Provide the [x, y] coordinate of the cell's center where the given text is located.  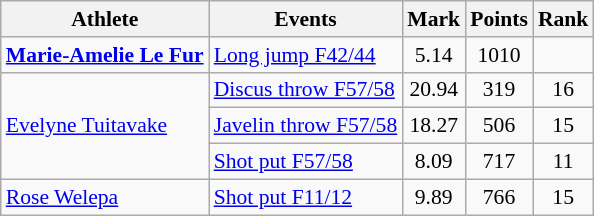
Javelin throw F57/58 [306, 126]
9.89 [434, 197]
Rose Welepa [105, 197]
Evelyne Tuitavake [105, 126]
Events [306, 19]
18.27 [434, 126]
Long jump F42/44 [306, 55]
8.09 [434, 162]
Shot put F57/58 [306, 162]
506 [499, 126]
Mark [434, 19]
Marie-Amelie Le Fur [105, 55]
20.94 [434, 90]
Athlete [105, 19]
319 [499, 90]
766 [499, 197]
717 [499, 162]
1010 [499, 55]
11 [564, 162]
5.14 [434, 55]
16 [564, 90]
Shot put F11/12 [306, 197]
Discus throw F57/58 [306, 90]
Points [499, 19]
Rank [564, 19]
